Detect which cell encompasses the target text, then output its [x, y] center coordinate. 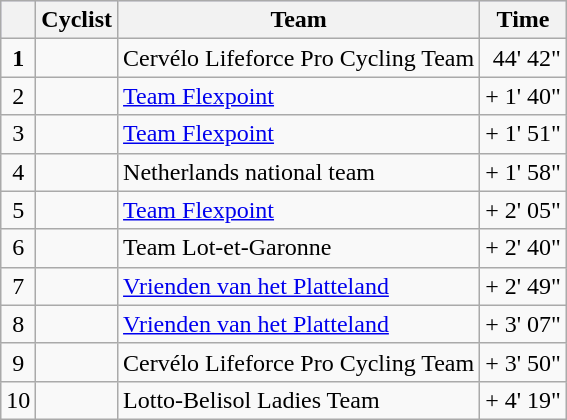
7 [18, 286]
10 [18, 400]
5 [18, 210]
+ 1' 51" [524, 134]
+ 3' 50" [524, 362]
+ 2' 05" [524, 210]
Time [524, 20]
44' 42" [524, 58]
+ 2' 49" [524, 286]
Team Lot-et-Garonne [299, 248]
8 [18, 324]
Cyclist [77, 20]
2 [18, 96]
+ 1' 40" [524, 96]
3 [18, 134]
4 [18, 172]
6 [18, 248]
+ 1' 58" [524, 172]
9 [18, 362]
+ 4' 19" [524, 400]
1 [18, 58]
Lotto-Belisol Ladies Team [299, 400]
Team [299, 20]
+ 3' 07" [524, 324]
Netherlands national team [299, 172]
+ 2' 40" [524, 248]
